Identify which cell holds the provided text, then report its [x, y] central coordinate. 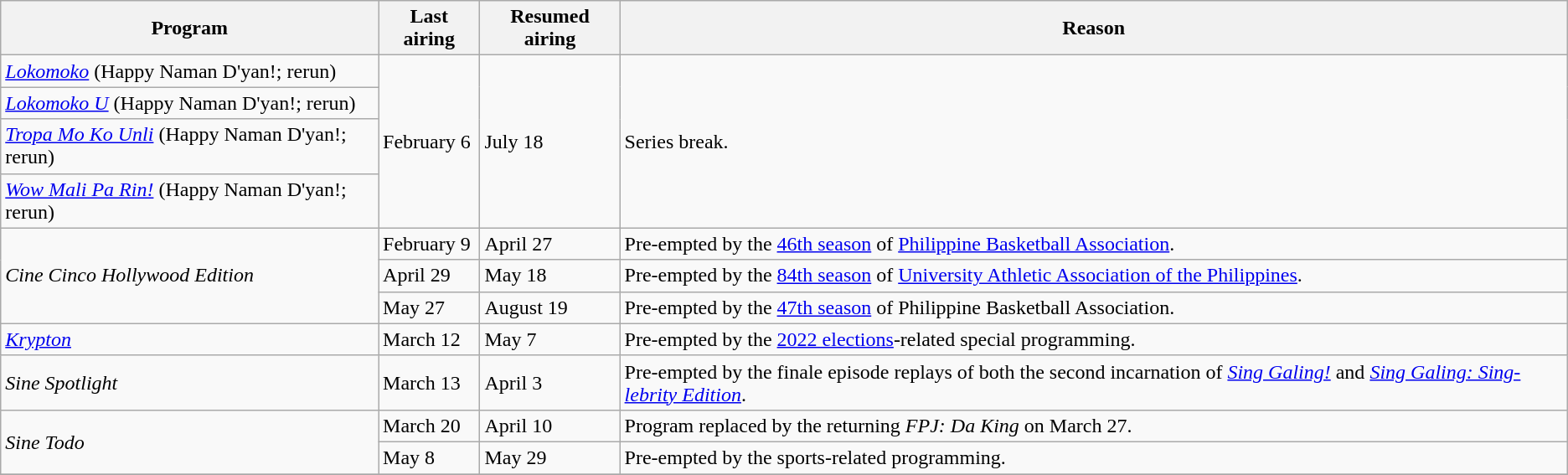
Last airing [429, 28]
Lokomoko (Happy Naman D'yan!; rerun) [189, 71]
Pre-empted by the 2022 elections-related special programming. [1094, 339]
May 8 [429, 457]
Wow Mali Pa Rin! (Happy Naman D'yan!; rerun) [189, 201]
Pre-empted by the 46th season of Philippine Basketball Association. [1094, 244]
May 7 [549, 339]
Program [189, 28]
Cine Cinco Hollywood Edition [189, 276]
April 10 [549, 426]
Sine Todo [189, 441]
Pre-empted by the sports-related programming. [1094, 457]
Program replaced by the returning FPJ: Da King on March 27. [1094, 426]
Resumed airing [549, 28]
Lokomoko U (Happy Naman D'yan!; rerun) [189, 103]
April 29 [429, 276]
July 18 [549, 142]
Sine Spotlight [189, 382]
April 3 [549, 382]
Pre-empted by the 47th season of Philippine Basketball Association. [1094, 307]
February 6 [429, 142]
March 13 [429, 382]
Reason [1094, 28]
August 19 [549, 307]
February 9 [429, 244]
May 18 [549, 276]
Pre-empted by the finale episode replays of both the second incarnation of Sing Galing! and Sing Galing: Sing-lebrity Edition. [1094, 382]
March 12 [429, 339]
May 27 [429, 307]
Krypton [189, 339]
Series break. [1094, 142]
May 29 [549, 457]
April 27 [549, 244]
March 20 [429, 426]
Pre-empted by the 84th season of University Athletic Association of the Philippines. [1094, 276]
Tropa Mo Ko Unli (Happy Naman D'yan!; rerun) [189, 146]
